Return the [x, y] coordinate for the center point of the cell that contains the specified text.  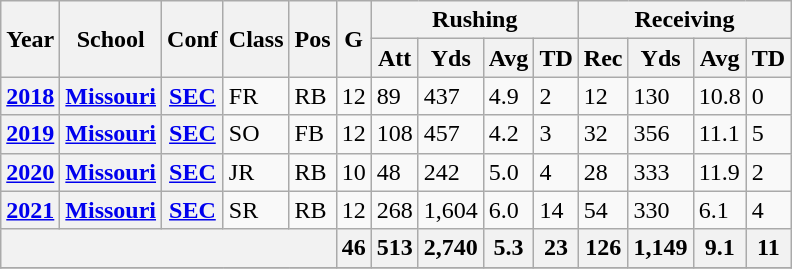
G [354, 39]
School [111, 39]
11 [768, 248]
32 [603, 134]
242 [450, 172]
SO [256, 134]
2021 [30, 210]
2018 [30, 96]
457 [450, 134]
89 [394, 96]
1,604 [450, 210]
3 [556, 134]
48 [394, 172]
2019 [30, 134]
FR [256, 96]
108 [394, 134]
1,149 [660, 248]
513 [394, 248]
11.1 [720, 134]
333 [660, 172]
23 [556, 248]
10.8 [720, 96]
130 [660, 96]
Conf [193, 39]
2020 [30, 172]
6.0 [508, 210]
JR [256, 172]
11.9 [720, 172]
5.0 [508, 172]
Att [394, 58]
Pos [312, 39]
4.2 [508, 134]
Rec [603, 58]
0 [768, 96]
268 [394, 210]
330 [660, 210]
SR [256, 210]
6.1 [720, 210]
Receiving [684, 20]
2,740 [450, 248]
Year [30, 39]
10 [354, 172]
5 [768, 134]
FB [312, 134]
356 [660, 134]
Rushing [474, 20]
4.9 [508, 96]
14 [556, 210]
Class [256, 39]
9.1 [720, 248]
437 [450, 96]
126 [603, 248]
28 [603, 172]
46 [354, 248]
54 [603, 210]
5.3 [508, 248]
